Return the (x, y) coordinate for the center point of the cell that contains the specified text.  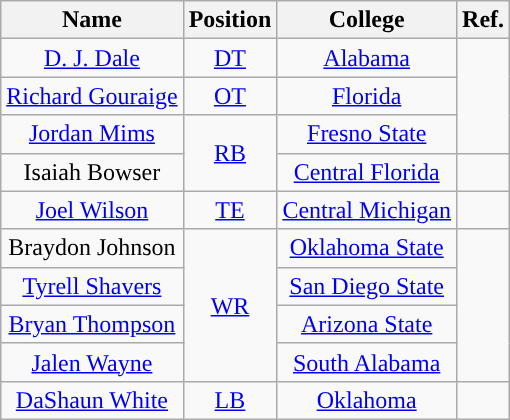
Central Michigan (367, 210)
Ref. (484, 20)
DaShaun White (92, 400)
Oklahoma State (367, 248)
Richard Gouraige (92, 96)
RB (230, 153)
OT (230, 96)
Braydon Johnson (92, 248)
Florida (367, 96)
D. J. Dale (92, 58)
LB (230, 400)
WR (230, 305)
San Diego State (367, 286)
Jalen Wayne (92, 362)
South Alabama (367, 362)
Isaiah Bowser (92, 172)
Oklahoma (367, 400)
Jordan Mims (92, 134)
Name (92, 20)
Central Florida (367, 172)
Position (230, 20)
Arizona State (367, 324)
College (367, 20)
TE (230, 210)
Joel Wilson (92, 210)
Bryan Thompson (92, 324)
Tyrell Shavers (92, 286)
Fresno State (367, 134)
Alabama (367, 58)
DT (230, 58)
